Find where the given text appears and provide that cell's center as (X, Y) coordinate. 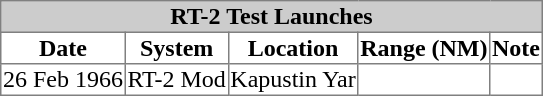
RT-2 Test Launches (272, 17)
Note (516, 48)
System (176, 48)
Kapustin Yar (293, 80)
RT-2 Mod (176, 80)
26 Feb 1966 (63, 80)
Range (NM) (424, 48)
Location (293, 48)
Date (63, 48)
